Find where the given text appears and provide that cell's center as (X, Y) coordinate. 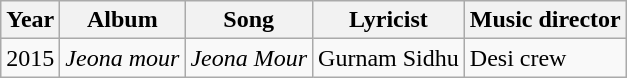
Gurnam Sidhu (389, 58)
Album (122, 20)
Jeona Mour (249, 58)
Music director (545, 20)
Lyricist (389, 20)
Year (30, 20)
2015 (30, 58)
Jeona mour (122, 58)
Desi crew (545, 58)
Song (249, 20)
